Return (x, y) of the center of cell containing provided text 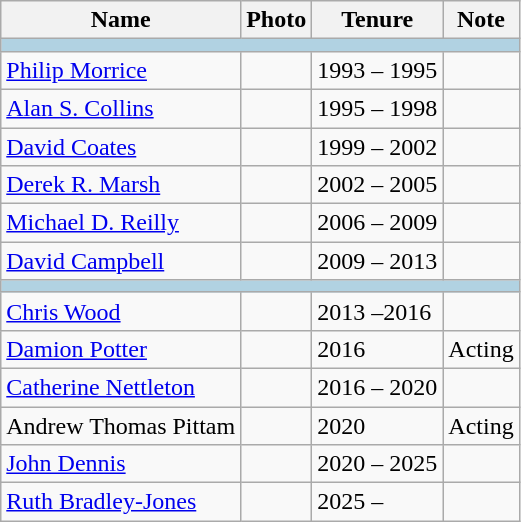
Derek R. Marsh (121, 185)
2020 – 2025 (378, 464)
Ruth Bradley-Jones (121, 502)
Photo (276, 20)
1999 – 2002 (378, 147)
2016 – 2020 (378, 387)
Chris Wood (121, 311)
John Dennis (121, 464)
2009 – 2013 (378, 261)
1995 – 1998 (378, 108)
Andrew Thomas Pittam (121, 425)
1993 – 1995 (378, 70)
2013 –2016 (378, 311)
Damion Potter (121, 349)
David Campbell (121, 261)
Catherine Nettleton (121, 387)
Note (481, 20)
Michael D. Reilly (121, 223)
Tenure (378, 20)
David Coates (121, 147)
Name (121, 20)
2020 (378, 425)
2002 – 2005 (378, 185)
2006 – 2009 (378, 223)
2016 (378, 349)
Alan S. Collins (121, 108)
2025 – (378, 502)
Philip Morrice (121, 70)
